Search for the cell housing the specified text and yield its [x, y] center coordinate. 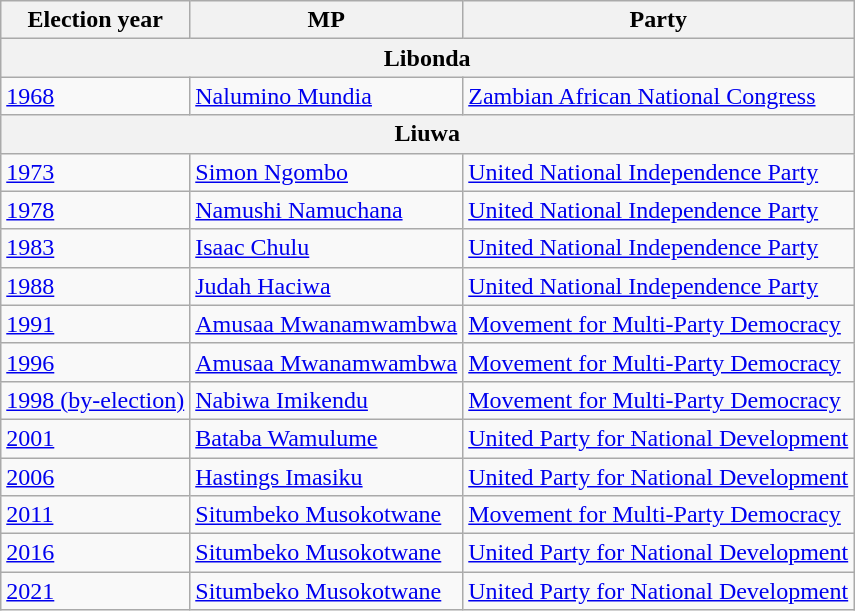
Nabiwa Imikendu [326, 400]
1973 [96, 172]
Judah Haciwa [326, 286]
Party [658, 20]
2021 [96, 591]
1991 [96, 324]
Isaac Chulu [326, 248]
Bataba Wamulume [326, 438]
2001 [96, 438]
Namushi Namuchana [326, 210]
Hastings Imasiku [326, 477]
1988 [96, 286]
2016 [96, 553]
Election year [96, 20]
Liuwa [428, 134]
1998 (by-election) [96, 400]
1978 [96, 210]
Nalumino Mundia [326, 96]
1996 [96, 362]
2006 [96, 477]
Zambian African National Congress [658, 96]
Libonda [428, 58]
2011 [96, 515]
Simon Ngombo [326, 172]
1968 [96, 96]
MP [326, 20]
1983 [96, 248]
